Return [x, y] of the center of cell containing provided text 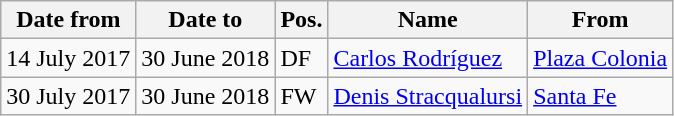
FW [302, 96]
DF [302, 58]
Carlos Rodríguez [428, 58]
30 July 2017 [68, 96]
From [600, 20]
Date to [206, 20]
Name [428, 20]
Date from [68, 20]
Pos. [302, 20]
Plaza Colonia [600, 58]
Santa Fe [600, 96]
14 July 2017 [68, 58]
Denis Stracqualursi [428, 96]
